Locate the cell with the specified text and output its (x, y) center coordinate. 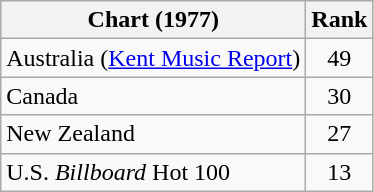
49 (340, 58)
U.S. Billboard Hot 100 (154, 172)
New Zealand (154, 134)
Australia (Kent Music Report) (154, 58)
30 (340, 96)
27 (340, 134)
Rank (340, 20)
Canada (154, 96)
Chart (1977) (154, 20)
13 (340, 172)
